Find where the given text appears and provide that cell's center as [X, Y] coordinate. 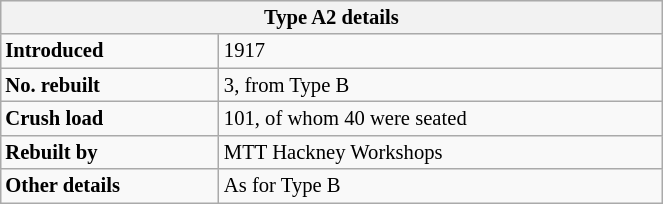
As for Type B [440, 186]
No. rebuilt [110, 85]
Type A2 details [331, 17]
MTT Hackney Workshops [440, 152]
Crush load [110, 119]
101, of whom 40 were seated [440, 119]
Rebuilt by [110, 152]
1917 [440, 51]
3, from Type B [440, 85]
Other details [110, 186]
Introduced [110, 51]
